From the cell containing the given text, extract its center point as (X, Y) coordinate. 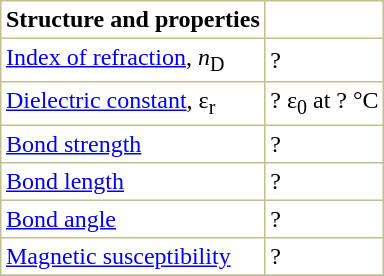
Dielectric constant, εr (133, 104)
Magnetic susceptibility (133, 257)
Structure and properties (133, 20)
? ε0 at ? °C (324, 104)
Bond strength (133, 145)
Bond angle (133, 220)
Index of refraction, nD (133, 60)
Bond length (133, 182)
